Scan for the cell matching the given text and deliver its (x, y) coordinate at center. 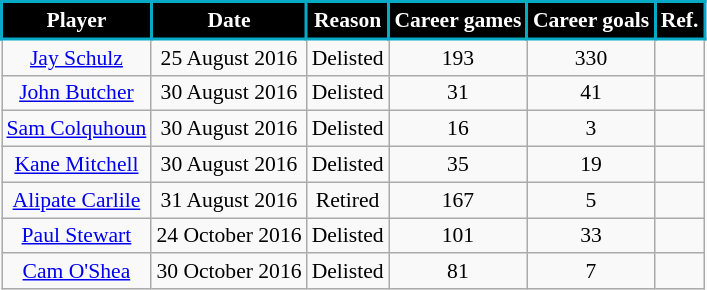
330 (591, 57)
33 (591, 236)
Player (77, 20)
Date (228, 20)
Reason (348, 20)
Career games (458, 20)
Alipate Carlile (77, 200)
Sam Colquhoun (77, 129)
193 (458, 57)
31 August 2016 (228, 200)
John Butcher (77, 93)
5 (591, 200)
81 (458, 272)
Ref. (680, 20)
Paul Stewart (77, 236)
3 (591, 129)
41 (591, 93)
Cam O'Shea (77, 272)
24 October 2016 (228, 236)
35 (458, 165)
7 (591, 272)
31 (458, 93)
30 October 2016 (228, 272)
19 (591, 165)
Kane Mitchell (77, 165)
101 (458, 236)
Jay Schulz (77, 57)
Career goals (591, 20)
25 August 2016 (228, 57)
16 (458, 129)
Retired (348, 200)
167 (458, 200)
